Scan for the cell matching the given text and deliver its (x, y) coordinate at center. 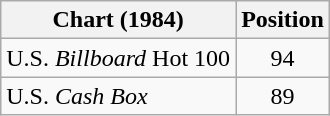
Position (283, 20)
89 (283, 96)
U.S. Billboard Hot 100 (118, 58)
94 (283, 58)
U.S. Cash Box (118, 96)
Chart (1984) (118, 20)
